Determine the (x, y) coordinate at the center of the cell enclosing the given text.  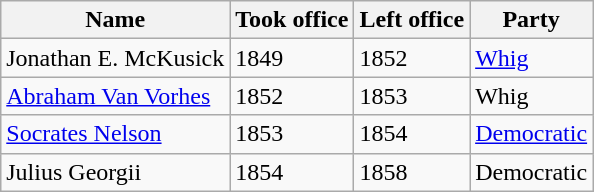
Name (116, 20)
Took office (292, 20)
Abraham Van Vorhes (116, 96)
1858 (412, 172)
Socrates Nelson (116, 134)
Party (532, 20)
Jonathan E. McKusick (116, 58)
Left office (412, 20)
Julius Georgii (116, 172)
1849 (292, 58)
